Capture the cell that displays the provided text and extract its [x, y] central coordinate. 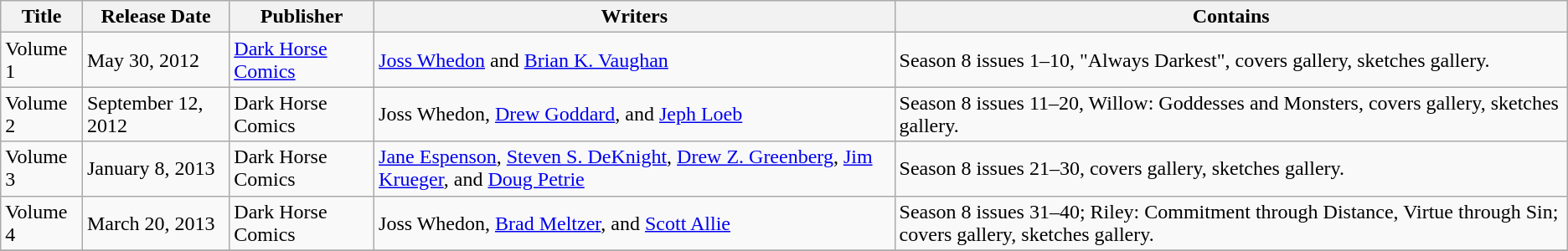
Release Date [156, 17]
Season 8 issues 1–10, "Always Darkest", covers gallery, sketches gallery. [1231, 60]
Jane Espenson, Steven S. DeKnight, Drew Z. Greenberg, Jim Krueger, and Doug Petrie [635, 169]
Season 8 issues 11–20, Willow: Goddesses and Monsters, covers gallery, sketches gallery. [1231, 114]
January 8, 2013 [156, 169]
Title [42, 17]
Publisher [302, 17]
Joss Whedon, Brad Meltzer, and Scott Allie [635, 223]
Contains [1231, 17]
Volume 4 [42, 223]
Season 8 issues 21–30, covers gallery, sketches gallery. [1231, 169]
September 12, 2012 [156, 114]
May 30, 2012 [156, 60]
Joss Whedon, Drew Goddard, and Jeph Loeb [635, 114]
Volume 1 [42, 60]
Season 8 issues 31–40; Riley: Commitment through Distance, Virtue through Sin; covers gallery, sketches gallery. [1231, 223]
March 20, 2013 [156, 223]
Joss Whedon and Brian K. Vaughan [635, 60]
Volume 3 [42, 169]
Volume 2 [42, 114]
Writers [635, 17]
